Return [x, y] of the center of cell containing provided text 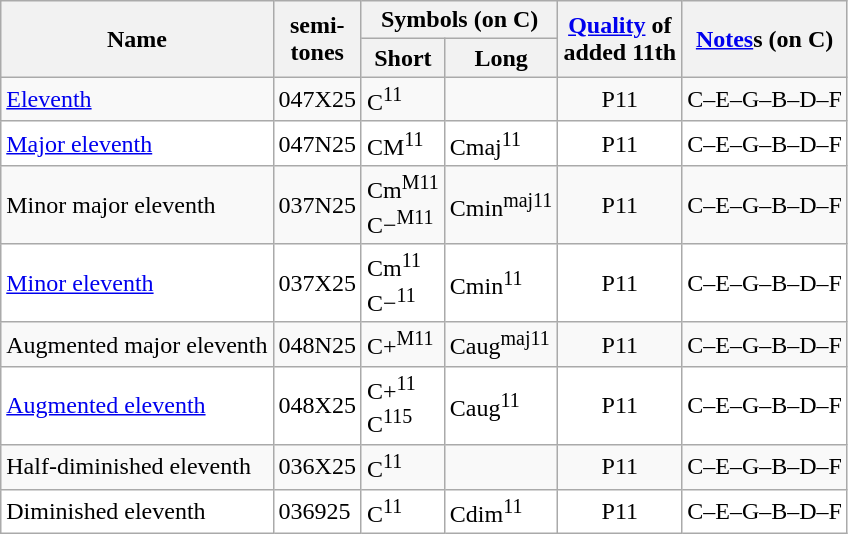
Notess (on C) [765, 39]
semi-tones [317, 39]
Augmented eleventh [137, 406]
Half-diminished eleventh [137, 468]
Eleventh [137, 100]
048N25 [317, 344]
Cm11 C−11 [402, 283]
036X25 [317, 468]
Short [402, 58]
047X25 [317, 100]
Cdim11 [501, 512]
Name [137, 39]
Cmaj11 [501, 144]
Augmented major eleventh [137, 344]
Long [501, 58]
C+M11 [402, 344]
Cminmaj11 [501, 205]
048X25 [317, 406]
037X25 [317, 283]
Diminished eleventh [137, 512]
Quality ofadded 11th [620, 39]
Minor eleventh [137, 283]
Minor major eleventh [137, 205]
Symbols (on C) [459, 20]
CmM11 C−M11 [402, 205]
Caugmaj11 [501, 344]
047N25 [317, 144]
C+11 C115 [402, 406]
036925 [317, 512]
Cmin11 [501, 283]
CM11 [402, 144]
Caug11 [501, 406]
037N25 [317, 205]
Major eleventh [137, 144]
